Output the (X, Y) coordinate of the center of the cell containing the given text.  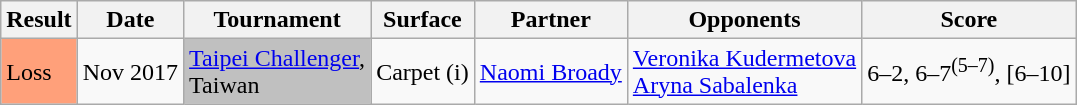
Opponents (744, 20)
Taipei Challenger, Taiwan (278, 72)
Result (39, 20)
Loss (39, 72)
Carpet (i) (423, 72)
Veronika Kudermetova Aryna Sabalenka (744, 72)
6–2, 6–7(5–7), [6–10] (969, 72)
Surface (423, 20)
Date (130, 20)
Partner (550, 20)
Score (969, 20)
Nov 2017 (130, 72)
Naomi Broady (550, 72)
Tournament (278, 20)
